Return (X, Y) of the center of cell containing provided text 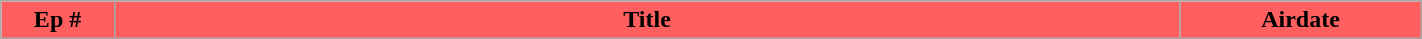
Title (646, 20)
Airdate (1300, 20)
Ep # (58, 20)
